Determine the [x, y] coordinate at the center of the cell enclosing the given text.  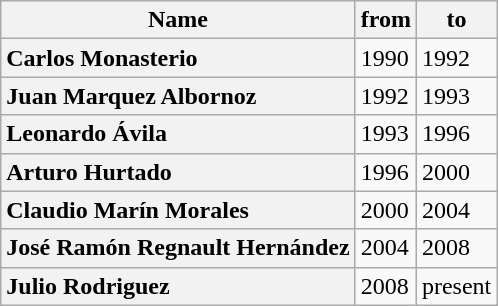
Name [178, 20]
to [456, 20]
1990 [386, 58]
Julio Rodriguez [178, 286]
Carlos Monasterio [178, 58]
from [386, 20]
present [456, 286]
Claudio Marín Morales [178, 210]
Juan Marquez Albornoz [178, 96]
José Ramón Regnault Hernández [178, 248]
Leonardo Ávila [178, 134]
Arturo Hurtado [178, 172]
